Locate the cell with the specified text and output its (x, y) center coordinate. 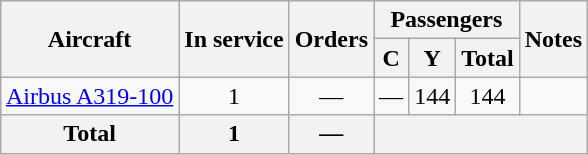
In service (234, 39)
Notes (553, 39)
Orders (331, 39)
C (392, 58)
Y (432, 58)
Aircraft (89, 39)
Passengers (447, 20)
Airbus A319-100 (89, 96)
